Return (x, y) of the center of cell containing provided text 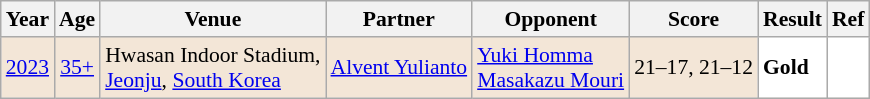
Score (694, 19)
21–17, 21–12 (694, 68)
Year (28, 19)
Ref (848, 19)
Partner (400, 19)
Result (792, 19)
Gold (792, 68)
35+ (77, 68)
Hwasan Indoor Stadium,Jeonju, South Korea (212, 68)
Yuki Homma Masakazu Mouri (550, 68)
Venue (212, 19)
Alvent Yulianto (400, 68)
Opponent (550, 19)
Age (77, 19)
2023 (28, 68)
